Capture the cell that displays the provided text and extract its [X, Y] central coordinate. 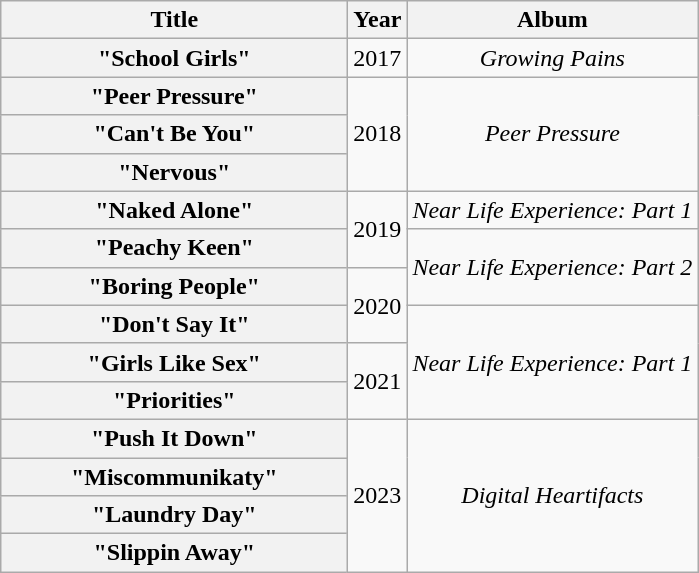
Album [552, 20]
"Slippin Away" [174, 553]
2018 [378, 134]
Growing Pains [552, 58]
"Laundry Day" [174, 515]
Title [174, 20]
"Boring People" [174, 286]
"Miscommunikaty" [174, 477]
"Push It Down" [174, 438]
Digital Heartifacts [552, 495]
2017 [378, 58]
"Nervous" [174, 172]
Near Life Experience: Part 2 [552, 267]
"Can't Be You" [174, 134]
"Girls Like Sex" [174, 362]
Peer Pressure [552, 134]
2020 [378, 305]
2021 [378, 381]
"Naked Alone" [174, 210]
"School Girls" [174, 58]
2023 [378, 495]
Year [378, 20]
"Peachy Keen" [174, 248]
2019 [378, 229]
"Don't Say It" [174, 324]
"Priorities" [174, 400]
"Peer Pressure" [174, 96]
